Output the (x, y) coordinate of the center of the cell containing the given text.  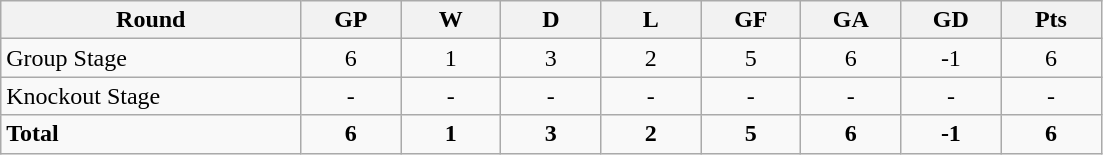
GF (751, 20)
GP (351, 20)
W (451, 20)
Knockout Stage (151, 96)
GA (851, 20)
Group Stage (151, 58)
L (651, 20)
D (551, 20)
Total (151, 134)
Pts (1051, 20)
Round (151, 20)
GD (951, 20)
